Locate the cell with the specified text and output its (x, y) center coordinate. 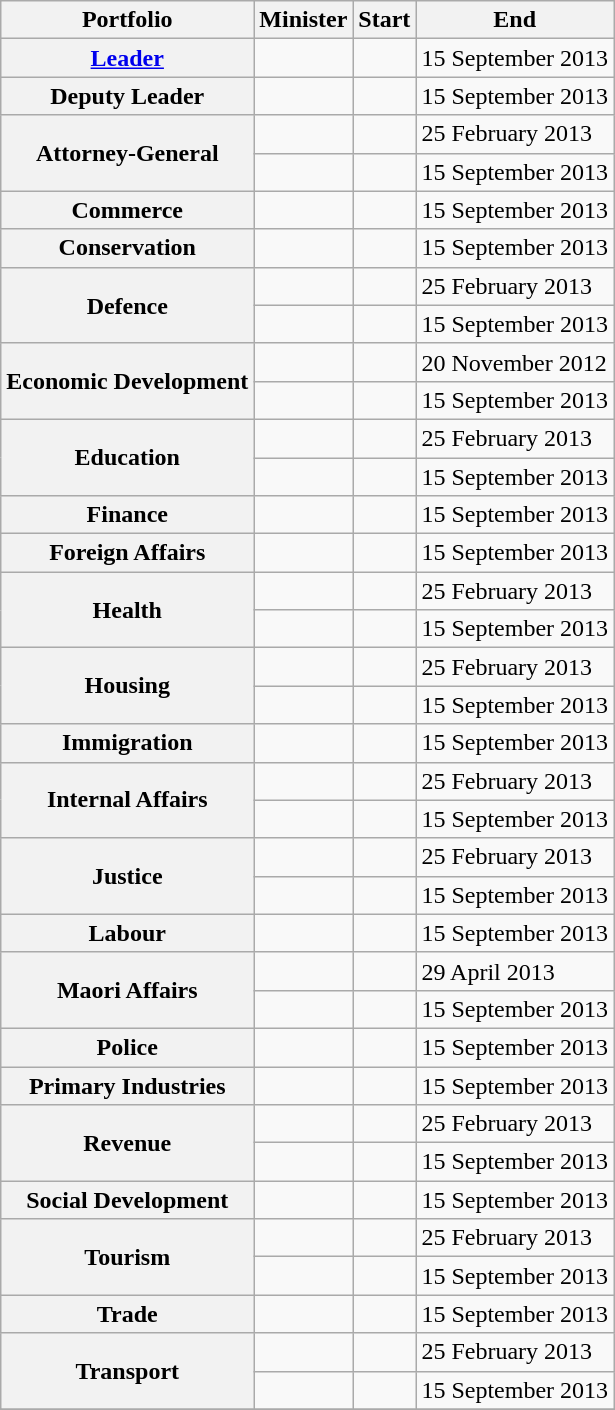
Finance (128, 515)
Transport (128, 1371)
Economic Development (128, 381)
Portfolio (128, 20)
Defence (128, 305)
Maori Affairs (128, 990)
Commerce (128, 210)
Revenue (128, 1143)
Immigration (128, 743)
Housing (128, 686)
Justice (128, 876)
Social Development (128, 1200)
Education (128, 457)
Trade (128, 1314)
Start (384, 20)
20 November 2012 (515, 362)
Attorney-General (128, 153)
Conservation (128, 248)
Primary Industries (128, 1085)
Tourism (128, 1257)
Internal Affairs (128, 800)
29 April 2013 (515, 971)
Leader (128, 58)
Foreign Affairs (128, 553)
Deputy Leader (128, 96)
Police (128, 1047)
Labour (128, 933)
Minister (304, 20)
End (515, 20)
Health (128, 610)
